Detect which cell encompasses the target text, then output its (X, Y) center coordinate. 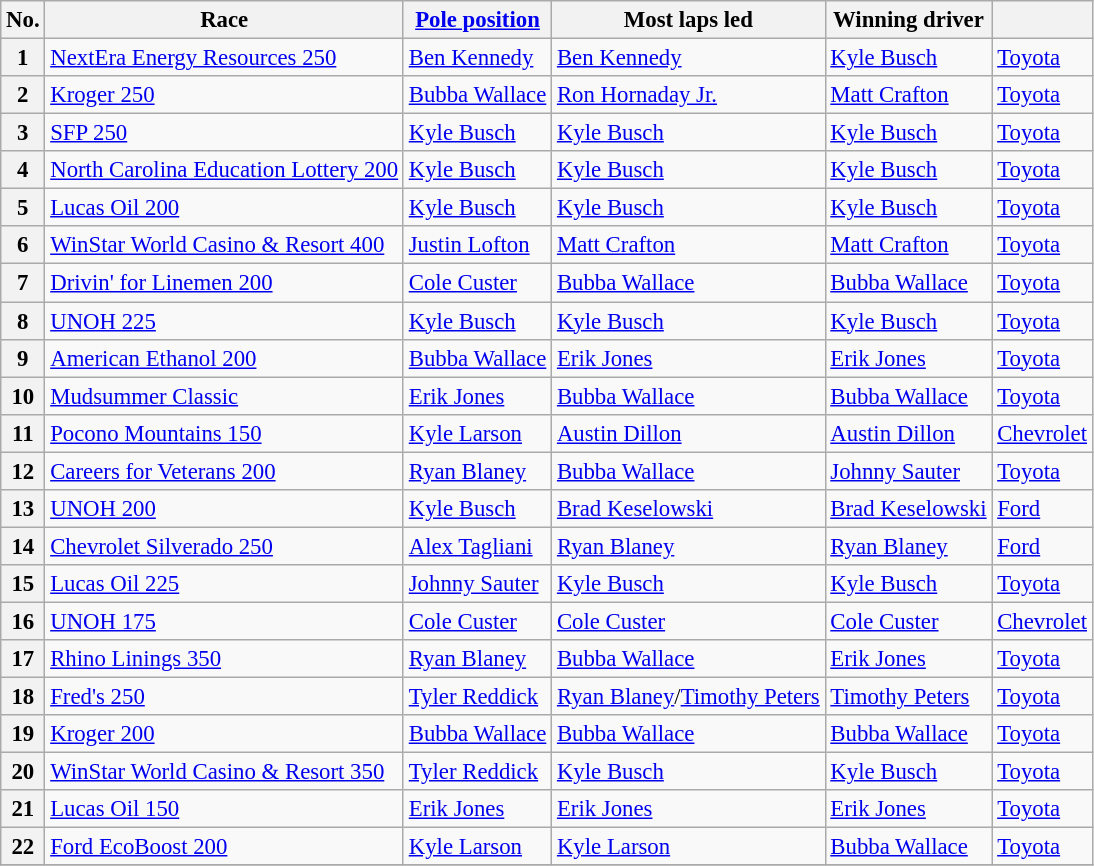
No. (23, 20)
21 (23, 809)
SFP 250 (224, 133)
Careers for Veterans 200 (224, 471)
7 (23, 283)
11 (23, 433)
Fred's 250 (224, 697)
6 (23, 245)
8 (23, 321)
13 (23, 509)
15 (23, 584)
16 (23, 621)
1 (23, 58)
Chevrolet Silverado 250 (224, 546)
Race (224, 20)
20 (23, 772)
North Carolina Education Lottery 200 (224, 170)
Ron Hornaday Jr. (688, 95)
22 (23, 847)
Winning driver (908, 20)
Lucas Oil 225 (224, 584)
Kroger 200 (224, 734)
Rhino Linings 350 (224, 659)
19 (23, 734)
Justin Lofton (477, 245)
3 (23, 133)
WinStar World Casino & Resort 400 (224, 245)
Most laps led (688, 20)
Lucas Oil 200 (224, 208)
9 (23, 358)
UNOH 225 (224, 321)
10 (23, 396)
UNOH 175 (224, 621)
12 (23, 471)
UNOH 200 (224, 509)
WinStar World Casino & Resort 350 (224, 772)
14 (23, 546)
5 (23, 208)
2 (23, 95)
Ford EcoBoost 200 (224, 847)
Pocono Mountains 150 (224, 433)
Pole position (477, 20)
Drivin' for Linemen 200 (224, 283)
Alex Tagliani (477, 546)
Kroger 250 (224, 95)
Mudsummer Classic (224, 396)
American Ethanol 200 (224, 358)
18 (23, 697)
4 (23, 170)
NextEra Energy Resources 250 (224, 58)
Ryan Blaney/Timothy Peters (688, 697)
Lucas Oil 150 (224, 809)
17 (23, 659)
Timothy Peters (908, 697)
